Detect which cell encompasses the target text, then output its (x, y) center coordinate. 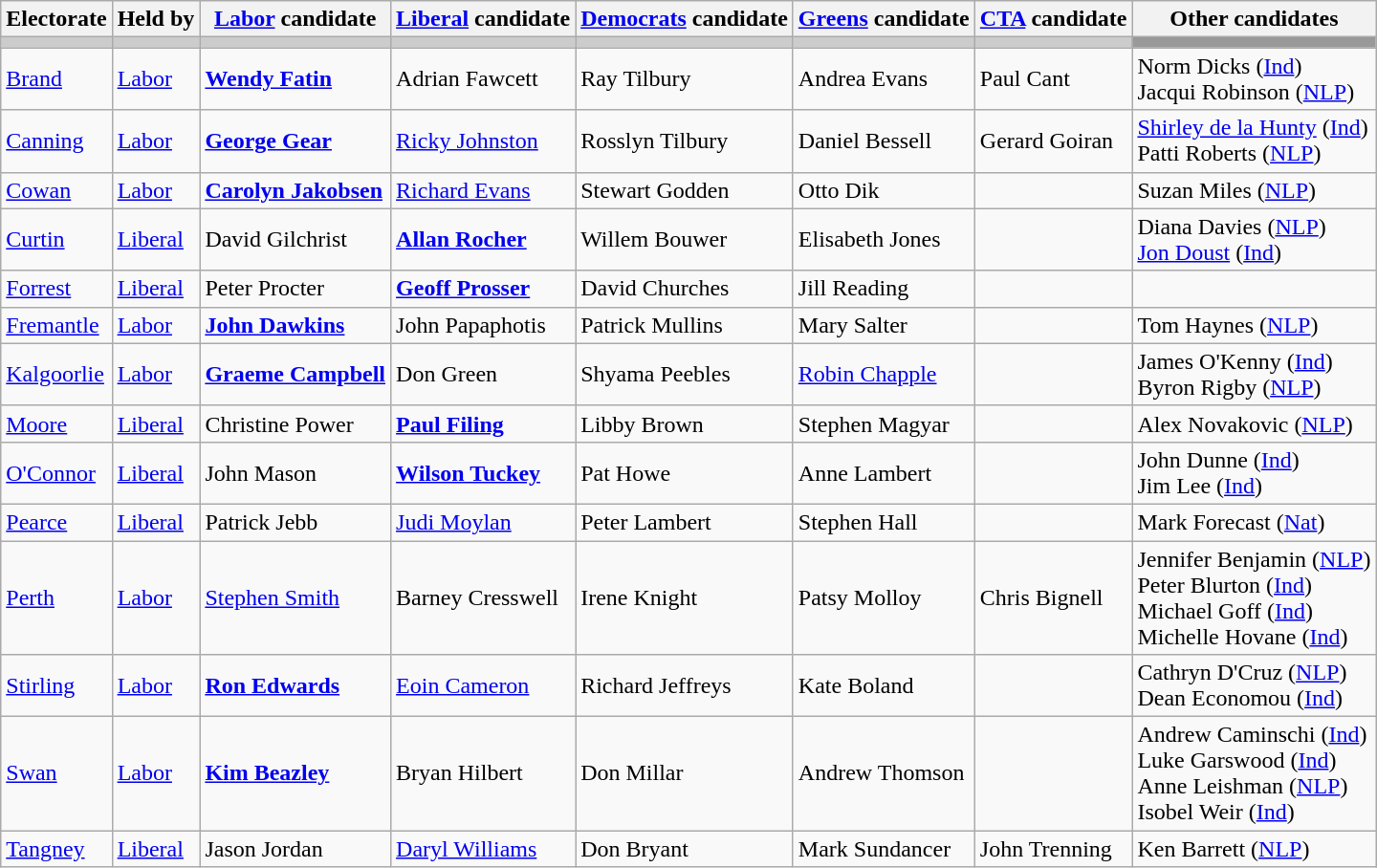
Democrats candidate (685, 19)
Alex Novakovic (NLP) (1255, 423)
John Dawkins (295, 325)
Richard Jeffreys (685, 686)
Jill Reading (884, 289)
John Dunne (Ind)Jim Lee (Ind) (1255, 472)
Ricky Johnston (484, 141)
Carolyn Jakobsen (295, 190)
David Churches (685, 289)
Rosslyn Tilbury (685, 141)
Pat Howe (685, 472)
Electorate (56, 19)
Mark Forecast (Nat) (1255, 522)
Cowan (56, 190)
Stirling (56, 686)
Don Green (484, 375)
Patsy Molloy (884, 598)
Stephen Magyar (884, 423)
Gerard Goiran (1054, 141)
Greens candidate (884, 19)
Graeme Campbell (295, 375)
Christine Power (295, 423)
Peter Procter (295, 289)
Kate Boland (884, 686)
Otto Dik (884, 190)
Forrest (56, 289)
John Mason (295, 472)
Willem Bouwer (685, 239)
Richard Evans (484, 190)
Ray Tilbury (685, 78)
Pearce (56, 522)
Peter Lambert (685, 522)
Labor candidate (295, 19)
Kalgoorlie (56, 375)
Swan (56, 774)
George Gear (295, 141)
Paul Filing (484, 423)
Kim Beazley (295, 774)
Moore (56, 423)
Cathryn D'Cruz (NLP)Dean Economou (Ind) (1255, 686)
Don Millar (685, 774)
Mark Sundancer (884, 849)
Andrew Thomson (884, 774)
Fremantle (56, 325)
O'Connor (56, 472)
John Trenning (1054, 849)
Paul Cant (1054, 78)
Norm Dicks (Ind)Jacqui Robinson (NLP) (1255, 78)
Shyama Peebles (685, 375)
Irene Knight (685, 598)
Other candidates (1255, 19)
Patrick Jebb (295, 522)
Mary Salter (884, 325)
Allan Rocher (484, 239)
Wendy Fatin (295, 78)
Stephen Smith (295, 598)
Tangney (56, 849)
Suzan Miles (NLP) (1255, 190)
Liberal candidate (484, 19)
Stephen Hall (884, 522)
Adrian Fawcett (484, 78)
Brand (56, 78)
Shirley de la Hunty (Ind)Patti Roberts (NLP) (1255, 141)
Libby Brown (685, 423)
John Papaphotis (484, 325)
Canning (56, 141)
Daryl Williams (484, 849)
Ken Barrett (NLP) (1255, 849)
Elisabeth Jones (884, 239)
Ron Edwards (295, 686)
Perth (56, 598)
Jason Jordan (295, 849)
Barney Cresswell (484, 598)
Geoff Prosser (484, 289)
Daniel Bessell (884, 141)
Andrew Caminschi (Ind)Luke Garswood (Ind)Anne Leishman (NLP)Isobel Weir (Ind) (1255, 774)
Tom Haynes (NLP) (1255, 325)
Curtin (56, 239)
Diana Davies (NLP)Jon Doust (Ind) (1255, 239)
Bryan Hilbert (484, 774)
Judi Moylan (484, 522)
James O'Kenny (Ind)Byron Rigby (NLP) (1255, 375)
Patrick Mullins (685, 325)
Jennifer Benjamin (NLP)Peter Blurton (Ind)Michael Goff (Ind)Michelle Hovane (Ind) (1255, 598)
Robin Chapple (884, 375)
Don Bryant (685, 849)
CTA candidate (1054, 19)
Wilson Tuckey (484, 472)
Eoin Cameron (484, 686)
Chris Bignell (1054, 598)
Andrea Evans (884, 78)
Held by (156, 19)
Anne Lambert (884, 472)
Stewart Godden (685, 190)
David Gilchrist (295, 239)
